Determine the (X, Y) coordinate at the center of the cell enclosing the given text.  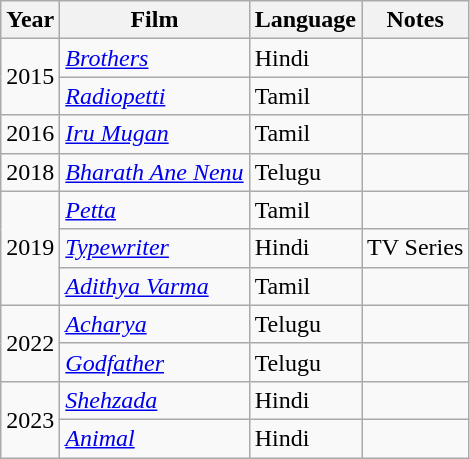
Animal (154, 438)
Petta (154, 210)
Film (154, 20)
Brothers (154, 58)
2019 (30, 248)
Notes (416, 20)
2016 (30, 134)
TV Series (416, 248)
2022 (30, 343)
Godfather (154, 362)
2018 (30, 172)
Iru Mugan (154, 134)
Typewriter (154, 248)
Bharath Ane Nenu (154, 172)
Acharya (154, 324)
Shehzada (154, 400)
Adithya Varma (154, 286)
2023 (30, 419)
Year (30, 20)
Language (305, 20)
Radiopetti (154, 96)
2015 (30, 77)
